For the text-containing cell, return its midpoint in [X, Y] coordinate format. 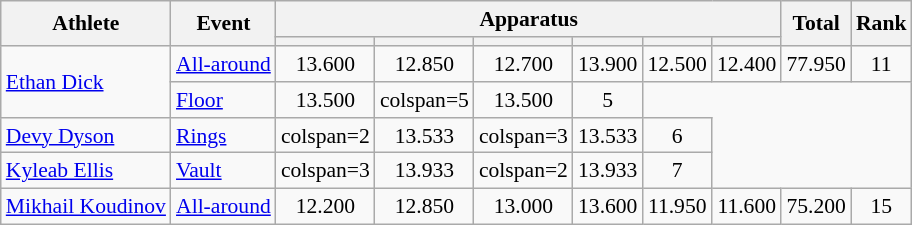
Mikhail Koudinov [86, 207]
Apparatus [529, 19]
Floor [224, 100]
11.600 [746, 207]
Kyleab Ellis [86, 171]
colspan=5 [424, 100]
6 [676, 136]
13.900 [608, 64]
77.950 [816, 64]
Devy Dyson [86, 136]
Ethan Dick [86, 82]
75.200 [816, 207]
11.950 [676, 207]
12.400 [746, 64]
12.700 [524, 64]
11 [882, 64]
12.200 [326, 207]
15 [882, 207]
Vault [224, 171]
13.000 [524, 207]
7 [676, 171]
5 [608, 100]
Athlete [86, 24]
Event [224, 24]
12.500 [676, 64]
Rings [224, 136]
Rank [882, 24]
Total [816, 24]
